Find where the given text appears and provide that cell's center as [X, Y] coordinate. 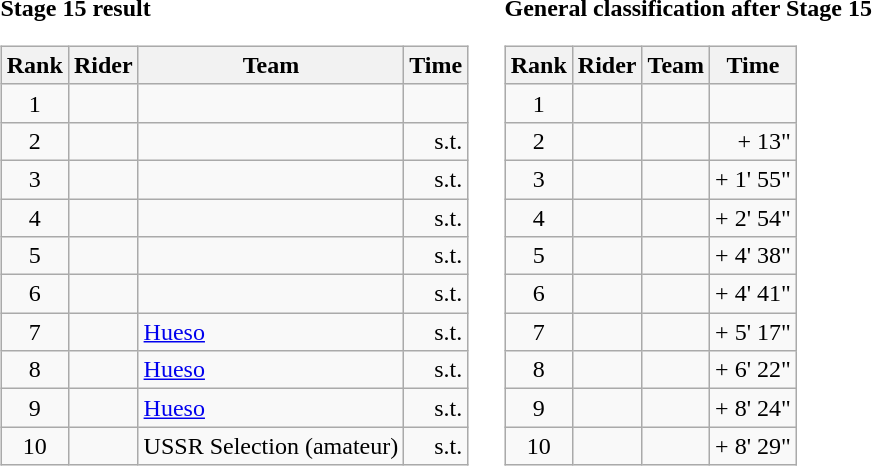
+ 4' 38" [754, 256]
USSR Selection (amateur) [271, 446]
+ 1' 55" [754, 179]
+ 6' 22" [754, 370]
+ 8' 24" [754, 408]
+ 2' 54" [754, 217]
+ 13" [754, 141]
+ 5' 17" [754, 332]
+ 4' 41" [754, 294]
+ 8' 29" [754, 446]
